Search for the cell housing the specified text and yield its [X, Y] center coordinate. 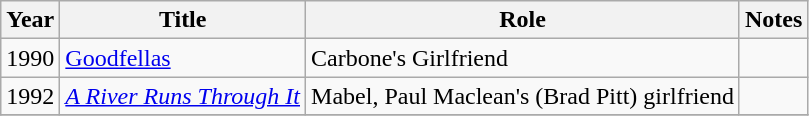
Goodfellas [183, 58]
1990 [30, 58]
1992 [30, 96]
Role [523, 20]
Notes [773, 20]
A River Runs Through It [183, 96]
Carbone's Girlfriend [523, 58]
Mabel, Paul Maclean's (Brad Pitt) girlfriend [523, 96]
Year [30, 20]
Title [183, 20]
